Output the [X, Y] coordinate of the center of the cell containing the given text.  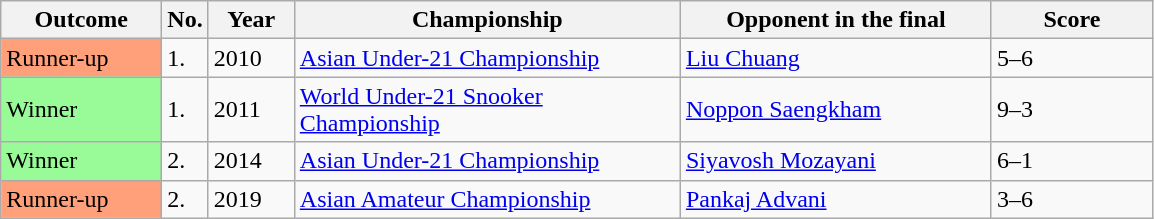
Opponent in the final [836, 20]
2019 [251, 199]
9–3 [1072, 110]
2011 [251, 110]
Siyavosh Mozayani [836, 161]
Outcome [82, 20]
Championship [487, 20]
Asian Amateur Championship [487, 199]
Liu Chuang [836, 58]
2014 [251, 161]
3–6 [1072, 199]
World Under-21 Snooker Championship [487, 110]
5–6 [1072, 58]
No. [185, 20]
6–1 [1072, 161]
Year [251, 20]
Noppon Saengkham [836, 110]
Score [1072, 20]
Pankaj Advani [836, 199]
2010 [251, 58]
